Search for the cell housing the specified text and yield its (X, Y) center coordinate. 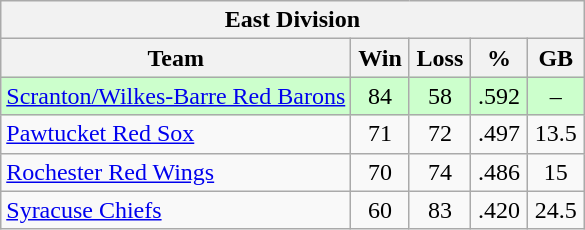
Rochester Red Wings (176, 172)
71 (380, 134)
.486 (500, 172)
.497 (500, 134)
Win (380, 58)
.420 (500, 210)
84 (380, 96)
70 (380, 172)
East Division (292, 20)
GB (556, 58)
13.5 (556, 134)
83 (440, 210)
Syracuse Chiefs (176, 210)
Team (176, 58)
Loss (440, 58)
24.5 (556, 210)
15 (556, 172)
Scranton/Wilkes-Barre Red Barons (176, 96)
– (556, 96)
72 (440, 134)
60 (380, 210)
74 (440, 172)
Pawtucket Red Sox (176, 134)
% (500, 58)
58 (440, 96)
.592 (500, 96)
